Pinpoint the cell where the given text exists, returning its [x, y] midpoint coordinate. 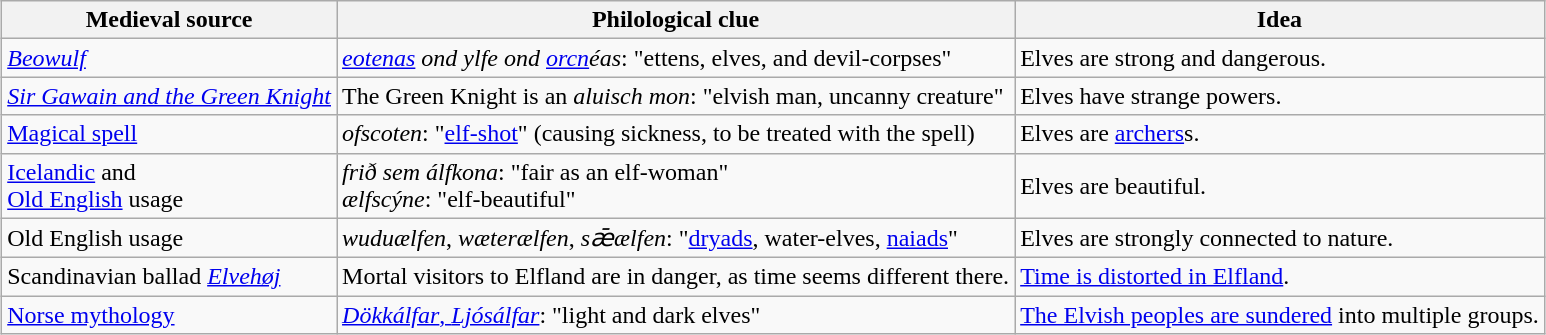
Magical spell [170, 134]
Elves have strange powers. [1280, 96]
eotenas ond ylfe ond orcnéas: "ettens, elves, and devil-corpses" [676, 58]
Philological clue [676, 20]
Elves are strong and dangerous. [1280, 58]
Elves are strongly connected to nature. [1280, 238]
Beowulf [170, 58]
Scandinavian ballad Elvehøj [170, 277]
Time is distorted in Elfland. [1280, 277]
Icelandic andOld English usage [170, 186]
Elves are archerss. [1280, 134]
Old English usage [170, 238]
The Green Knight is an aluisch mon: "elvish man, uncanny creature" [676, 96]
Sir Gawain and the Green Knight [170, 96]
Norse mythology [170, 315]
Dökkálfar, Ljósálfar: "light and dark elves" [676, 315]
frið sem álfkona: "fair as an elf-woman"ælfscýne: "elf-beautiful" [676, 186]
The Elvish peoples are sundered into multiple groups. [1280, 315]
Medieval source [170, 20]
wuduælfen, wæterælfen, sǣælfen: "dryads, water-elves, naiads" [676, 238]
Elves are beautiful. [1280, 186]
ofscoten: "elf-shot" (causing sickness, to be treated with the spell) [676, 134]
Idea [1280, 20]
Mortal visitors to Elfland are in danger, as time seems different there. [676, 277]
